Detect which cell encompasses the target text, then output its (x, y) center coordinate. 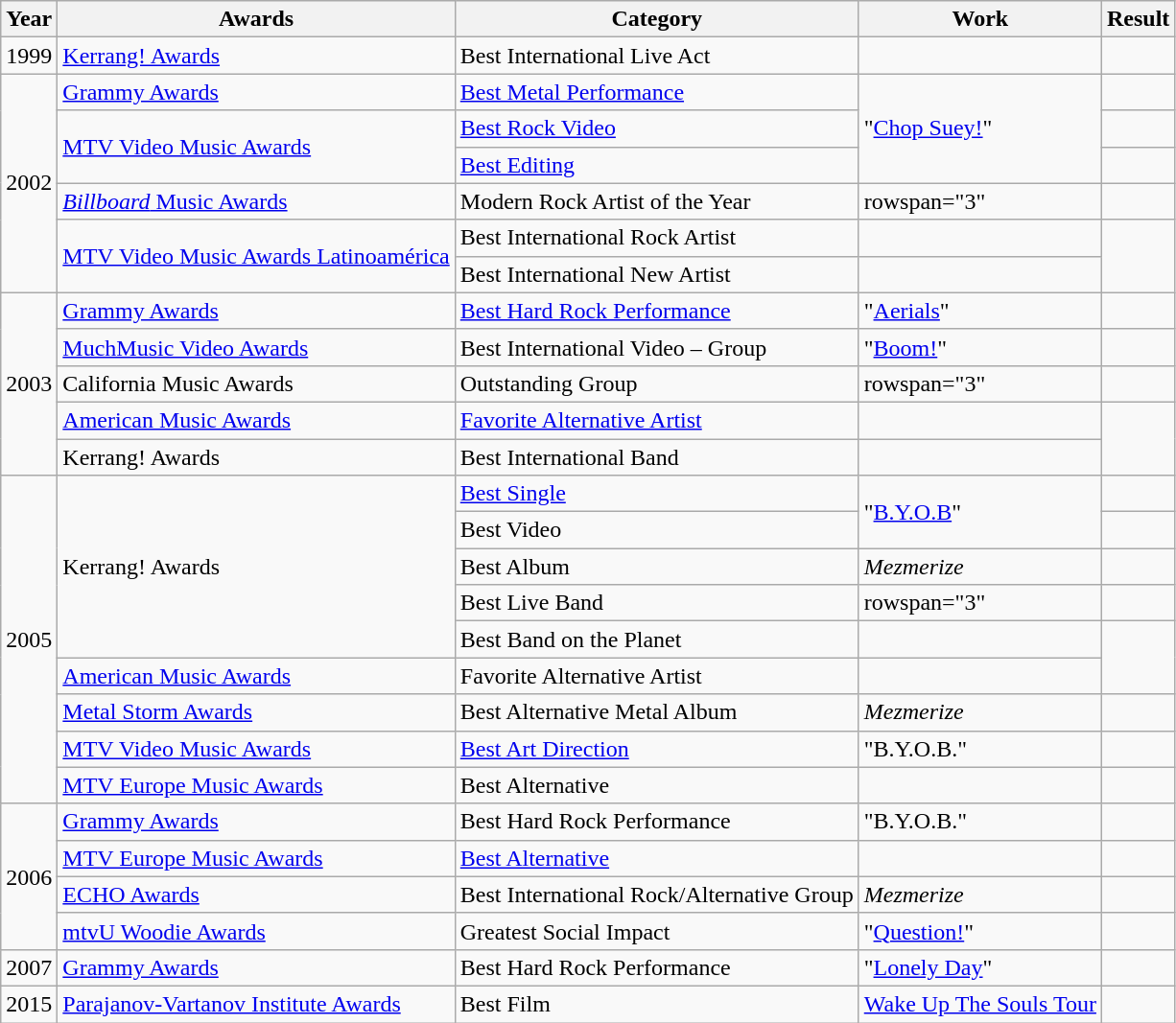
Best International Live Act (656, 56)
Category (656, 19)
Work (980, 19)
"Aerials" (980, 311)
Best Art Direction (656, 749)
Billboard Music Awards (256, 201)
Best Album (656, 567)
Best Metal Performance (656, 92)
1999 (29, 56)
2006 (29, 876)
"Question!" (980, 931)
2015 (29, 1004)
ECHO Awards (256, 895)
Year (29, 19)
California Music Awards (256, 384)
Wake Up The Souls Tour (980, 1004)
"Boom!" (980, 347)
MTV Video Music Awards Latinoamérica (256, 256)
"Lonely Day" (980, 967)
2007 (29, 967)
2003 (29, 384)
mtvU Woodie Awards (256, 931)
Best Editing (656, 165)
Best Band on the Planet (656, 639)
Best Single (656, 494)
Metal Storm Awards (256, 712)
Best Alternative Metal Album (656, 712)
Best Live Band (656, 603)
Parajanov-Vartanov Institute Awards (256, 1004)
"Chop Suey!" (980, 128)
Best International Video – Group (656, 347)
Best Video (656, 530)
2005 (29, 640)
Best Rock Video (656, 128)
Modern Rock Artist of the Year (656, 201)
MuchMusic Video Awards (256, 347)
"B.Y.O.B" (980, 512)
Best Film (656, 1004)
Best International Rock/Alternative Group (656, 895)
Best International New Artist (656, 274)
2002 (29, 183)
Best International Rock Artist (656, 238)
Best International Band (656, 457)
Outstanding Group (656, 384)
Greatest Social Impact (656, 931)
Awards (256, 19)
Result (1138, 19)
